Detect which cell encompasses the target text, then output its [x, y] center coordinate. 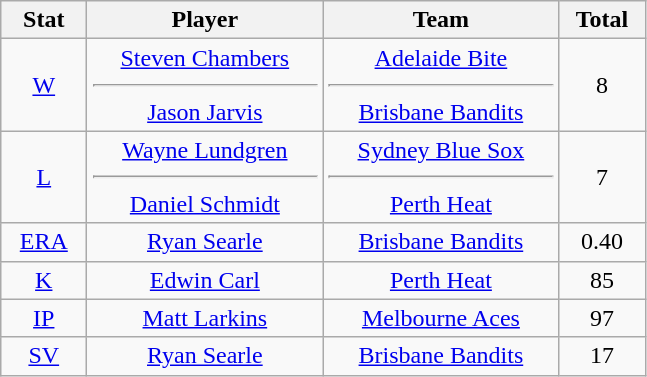
Stat [44, 20]
0.40 [602, 242]
SV [44, 356]
IP [44, 318]
Steven ChambersJason Jarvis [205, 85]
8 [602, 85]
Sydney Blue SoxPerth Heat [441, 177]
17 [602, 356]
7 [602, 177]
Matt Larkins [205, 318]
Adelaide BiteBrisbane Bandits [441, 85]
Total [602, 20]
97 [602, 318]
Perth Heat [441, 280]
Edwin Carl [205, 280]
Wayne LundgrenDaniel Schmidt [205, 177]
W [44, 85]
Melbourne Aces [441, 318]
ERA [44, 242]
L [44, 177]
Team [441, 20]
K [44, 280]
85 [602, 280]
Player [205, 20]
